Identify which cell holds the provided text, then report its (x, y) central coordinate. 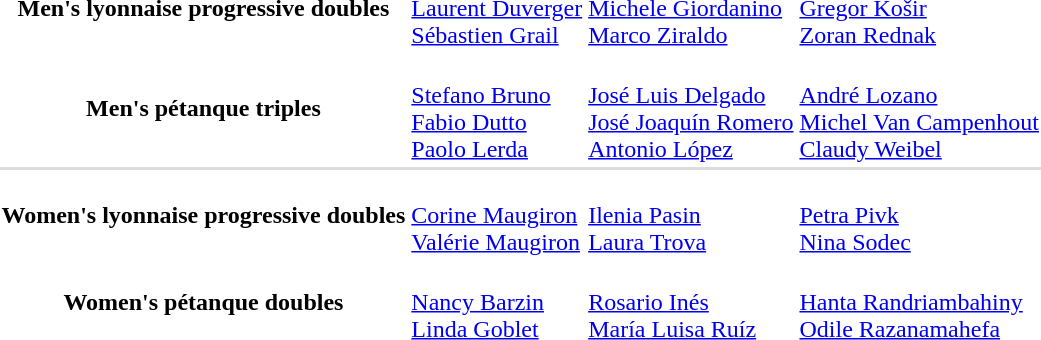
José Luis DelgadoJosé Joaquín RomeroAntonio López (691, 108)
Petra PivkNina Sodec (920, 215)
Women's lyonnaise progressive doubles (204, 215)
Corine MaugironValérie Maugiron (497, 215)
André LozanoMichel Van CampenhoutClaudy Weibel (920, 108)
Ilenia PasinLaura Trova (691, 215)
Men's pétanque triples (204, 108)
Stefano BrunoFabio DuttoPaolo Lerda (497, 108)
